Pinpoint the cell where the given text exists, returning its (x, y) midpoint coordinate. 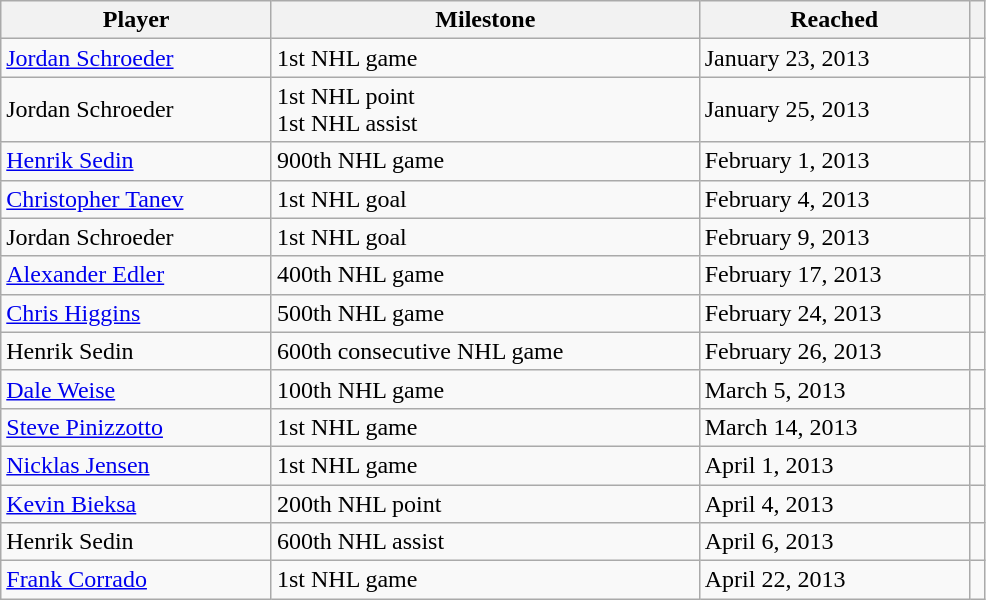
400th NHL game (485, 275)
February 4, 2013 (834, 199)
Steve Pinizzotto (136, 427)
February 1, 2013 (834, 161)
Kevin Bieksa (136, 503)
April 6, 2013 (834, 542)
1st NHL point1st NHL assist (485, 110)
March 14, 2013 (834, 427)
Milestone (485, 20)
January 25, 2013 (834, 110)
April 4, 2013 (834, 503)
Nicklas Jensen (136, 465)
April 22, 2013 (834, 580)
600th consecutive NHL game (485, 351)
200th NHL point (485, 503)
February 24, 2013 (834, 313)
Frank Corrado (136, 580)
February 17, 2013 (834, 275)
January 23, 2013 (834, 58)
Player (136, 20)
April 1, 2013 (834, 465)
February 9, 2013 (834, 237)
500th NHL game (485, 313)
March 5, 2013 (834, 389)
900th NHL game (485, 161)
600th NHL assist (485, 542)
February 26, 2013 (834, 351)
100th NHL game (485, 389)
Dale Weise (136, 389)
Christopher Tanev (136, 199)
Reached (834, 20)
Alexander Edler (136, 275)
Chris Higgins (136, 313)
